Capture the cell that displays the provided text and extract its [x, y] central coordinate. 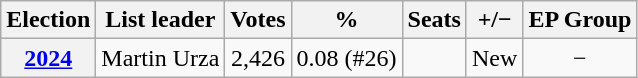
New [494, 58]
− [580, 58]
Martin Urza [160, 58]
Election [48, 20]
EP Group [580, 20]
Seats [434, 20]
List leader [160, 20]
% [346, 20]
Votes [258, 20]
2024 [48, 58]
+/− [494, 20]
2,426 [258, 58]
0.08 (#26) [346, 58]
